Return the [x, y] coordinate for the center point of the cell that contains the specified text.  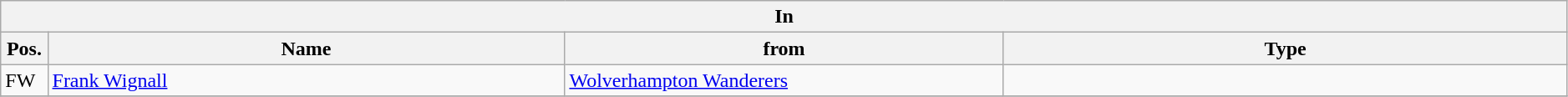
Name [306, 48]
FW [24, 80]
In [784, 17]
Type [1285, 48]
Pos. [24, 48]
from [784, 48]
Frank Wignall [306, 80]
Wolverhampton Wanderers [784, 80]
